Capture the cell that displays the provided text and extract its (X, Y) central coordinate. 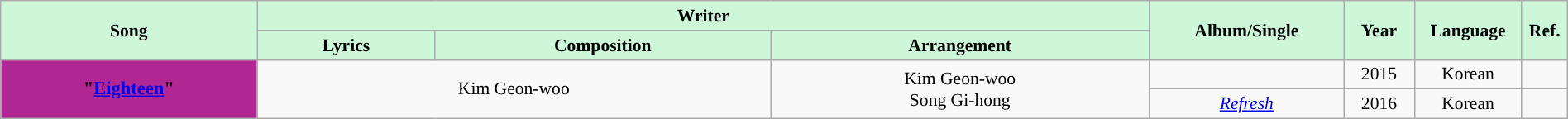
Album/Single (1247, 30)
Arrangement (960, 45)
Writer (703, 16)
Language (1468, 30)
Kim Geon-woo Song Gi-hong (960, 89)
Year (1379, 30)
Ref. (1545, 30)
Refresh (1247, 104)
Kim Geon-woo (514, 89)
2016 (1379, 104)
Song (129, 30)
"Eighteen" (129, 89)
Lyrics (346, 45)
Composition (603, 45)
2015 (1379, 74)
